Determine the (X, Y) coordinate at the center of the cell enclosing the given text.  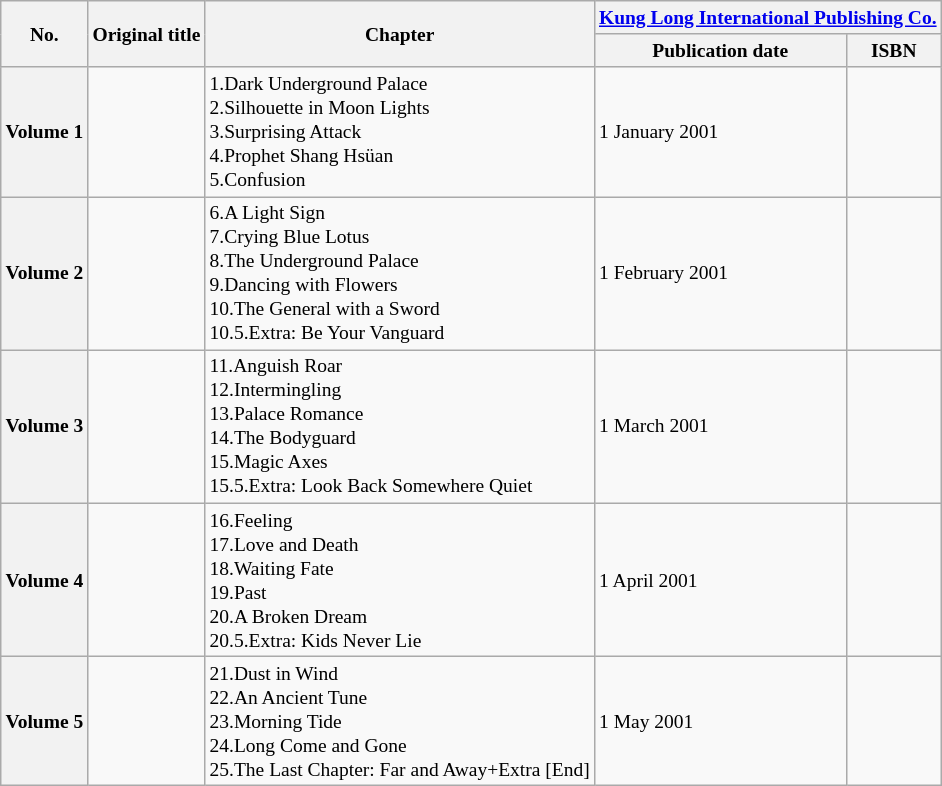
21.Dust in Wind22.An Ancient Tune23.Morning Tide24.Long Come and Gone25.The Last Chapter: Far and Away+Extra [End] (400, 720)
6.A Light Sign7.Crying Blue Lotus8.The Underground Palace9.Dancing with Flowers10.The General with a Sword10.5.Extra: Be Your Vanguard (400, 274)
1 May 2001 (720, 720)
Chapter (400, 34)
1 April 2001 (720, 580)
Volume 4 (44, 580)
Volume 5 (44, 720)
Volume 1 (44, 132)
Original title (146, 34)
11.Anguish Roar12.Intermingling13.Palace Romance14.The Bodyguard15.Magic Axes15.5.Extra: Look Back Somewhere Quiet (400, 426)
16.Feeling17.Love and Death18.Waiting Fate19.Past20.A Broken Dream20.5.Extra: Kids Never Lie (400, 580)
1 March 2001 (720, 426)
1.Dark Underground Palace2.Silhouette in Moon Lights3.Surprising Attack4.Prophet Shang Hsüan5.Confusion (400, 132)
Volume 3 (44, 426)
1 January 2001 (720, 132)
1 February 2001 (720, 274)
No. (44, 34)
Kung Long International Publishing Co. (768, 18)
Volume 2 (44, 274)
Publication date (720, 50)
ISBN (894, 50)
